For the text-containing cell, return its midpoint in (x, y) coordinate format. 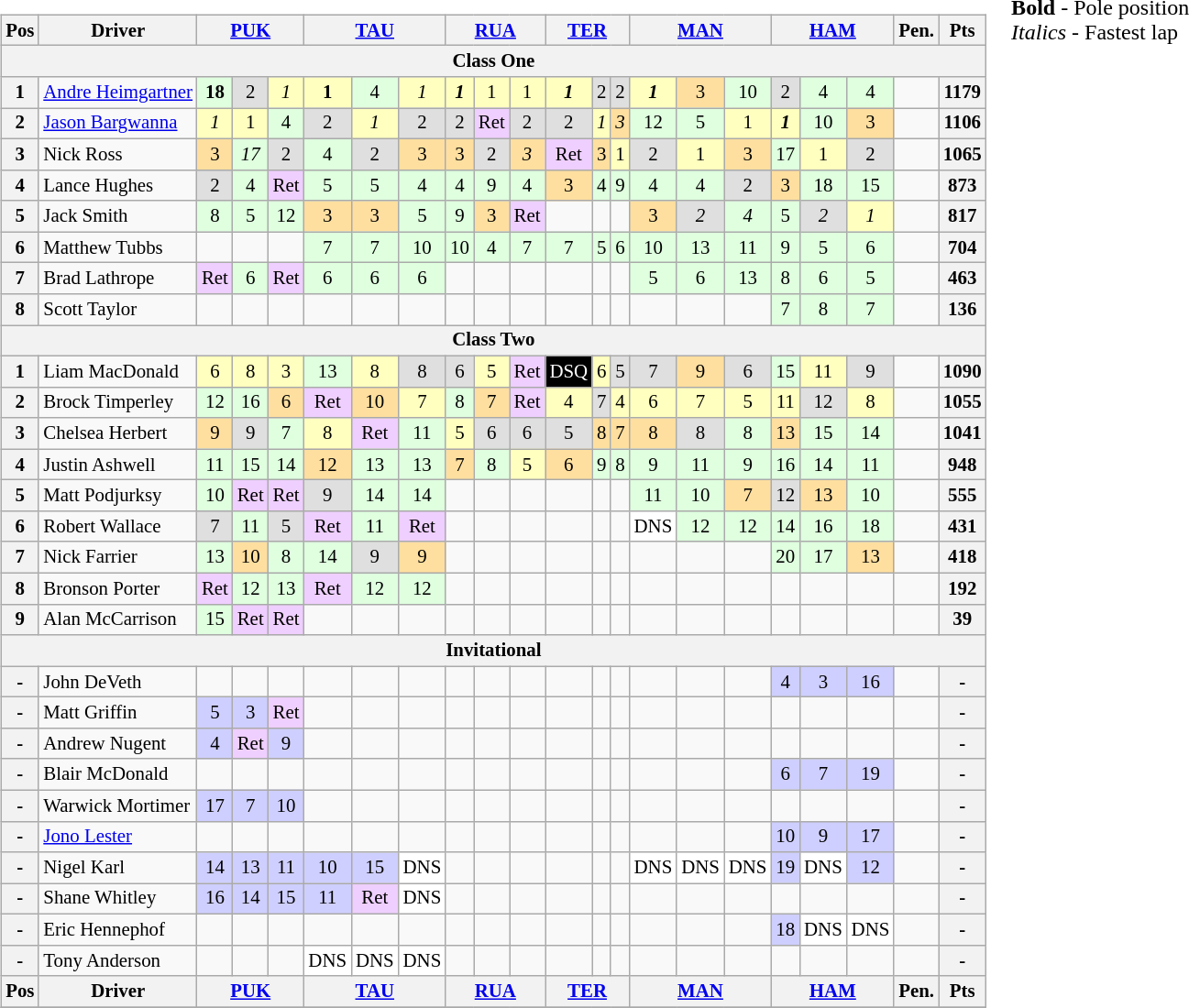
1055 (963, 402)
948 (963, 465)
1179 (963, 93)
20 (785, 557)
136 (963, 310)
873 (963, 185)
555 (963, 496)
Tony Anderson (117, 960)
1090 (963, 371)
39 (963, 619)
Matt Podjurksy (117, 496)
Brock Timperley (117, 402)
Eric Hennephof (117, 930)
Brad Lathrope (117, 279)
817 (963, 216)
1106 (963, 124)
Lance Hughes (117, 185)
Bronson Porter (117, 588)
418 (963, 557)
192 (963, 588)
Class Two (493, 341)
Shane Whitley (117, 899)
Andre Heimgartner (117, 93)
704 (963, 247)
Jason Bargwanna (117, 124)
Alan McCarrison (117, 619)
Invitational (493, 651)
John DeVeth (117, 682)
Justin Ashwell (117, 465)
Matthew Tubbs (117, 247)
Scott Taylor (117, 310)
Jono Lester (117, 837)
Nick Farrier (117, 557)
Class One (493, 61)
DSQ (568, 371)
Liam MacDonald (117, 371)
Chelsea Herbert (117, 433)
Robert Wallace (117, 527)
463 (963, 279)
1065 (963, 154)
431 (963, 527)
Andrew Nugent (117, 744)
Warwick Mortimer (117, 805)
Blair McDonald (117, 774)
Nick Ross (117, 154)
1041 (963, 433)
Jack Smith (117, 216)
Matt Griffin (117, 713)
Nigel Karl (117, 868)
